Capture the cell that displays the provided text and extract its [X, Y] central coordinate. 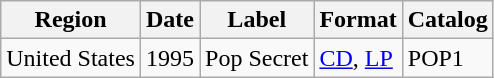
Label [257, 20]
Pop Secret [257, 58]
POP1 [448, 58]
United States [71, 58]
Format [358, 20]
Region [71, 20]
Date [170, 20]
Catalog [448, 20]
1995 [170, 58]
CD, LP [358, 58]
